Output the [X, Y] coordinate of the center of the cell containing the given text.  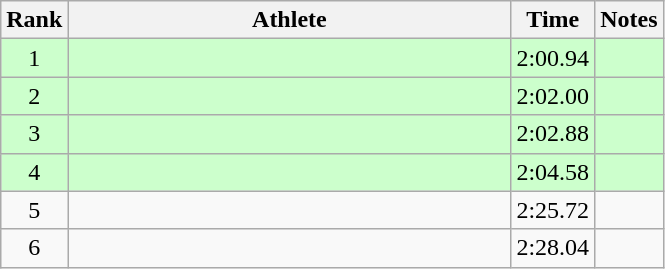
2:28.04 [553, 248]
3 [34, 134]
Time [553, 20]
Athlete [290, 20]
6 [34, 248]
Notes [629, 20]
1 [34, 58]
2 [34, 96]
5 [34, 210]
2:25.72 [553, 210]
Rank [34, 20]
2:02.88 [553, 134]
2:02.00 [553, 96]
2:04.58 [553, 172]
4 [34, 172]
2:00.94 [553, 58]
